Find where the given text appears and provide that cell's center as (X, Y) coordinate. 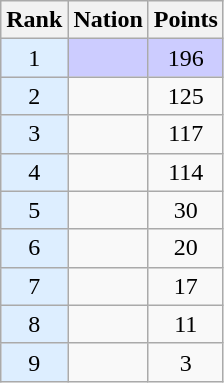
Nation (108, 20)
8 (34, 324)
11 (186, 324)
196 (186, 58)
125 (186, 96)
5 (34, 210)
30 (186, 210)
Points (186, 20)
4 (34, 172)
2 (34, 96)
20 (186, 248)
114 (186, 172)
7 (34, 286)
17 (186, 286)
6 (34, 248)
9 (34, 362)
1 (34, 58)
117 (186, 134)
Rank (34, 20)
